For the text-containing cell, return its midpoint in [x, y] coordinate format. 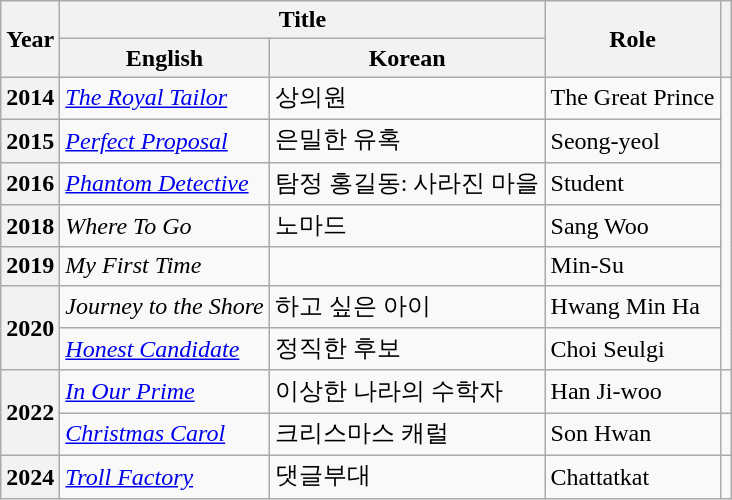
The Great Prince [632, 98]
Journey to the Shore [164, 306]
크리스마스 캐럴 [407, 434]
2014 [30, 98]
Min-Su [632, 266]
The Royal Tailor [164, 98]
은밀한 유혹 [407, 140]
Hwang Min Ha [632, 306]
Son Hwan [632, 434]
2015 [30, 140]
Han Ji-woo [632, 392]
Christmas Carol [164, 434]
Year [30, 39]
Sang Woo [632, 226]
댓글부대 [407, 476]
정직한 후보 [407, 350]
이상한 나라의 수학자 [407, 392]
Choi Seulgi [632, 350]
2016 [30, 184]
상의원 [407, 98]
Student [632, 184]
My First Time [164, 266]
2018 [30, 226]
In Our Prime [164, 392]
Title [302, 20]
노마드 [407, 226]
하고 싶은 아이 [407, 306]
Role [632, 39]
Perfect Proposal [164, 140]
2024 [30, 476]
Troll Factory [164, 476]
Phantom Detective [164, 184]
2022 [30, 412]
Korean [407, 58]
Seong-yeol [632, 140]
Where To Go [164, 226]
탐정 홍길동: 사라진 마을 [407, 184]
Honest Candidate [164, 350]
2019 [30, 266]
English [164, 58]
Chattatkat [632, 476]
2020 [30, 328]
